Provide the (X, Y) coordinate of the cell's center where the given text is located.  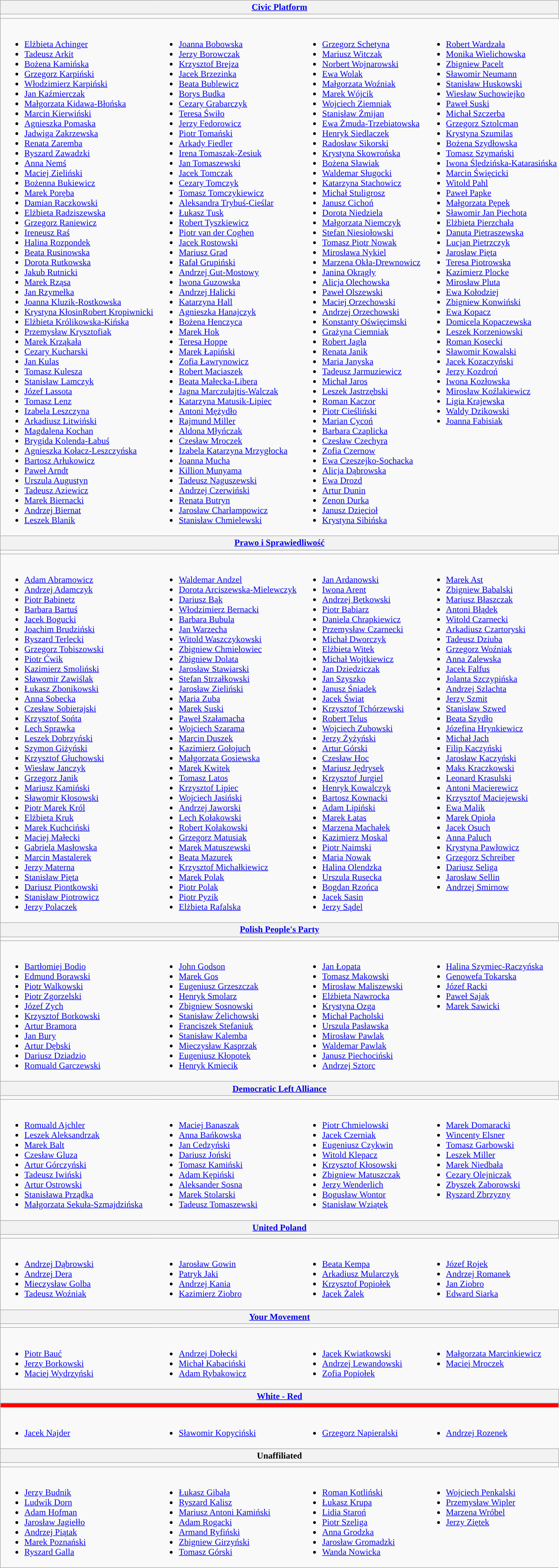
Łukasz GibałaRyszard KaliszMariusz Antoni KamińskiAdam RogackiArmand RyfińskiZbigniew GirzyńskiTomasz Górski (227, 1517)
Prawo i Sprawiedliwość (279, 543)
Sławomir Kopyciński (227, 1428)
Maciej BanaszakAnna BańkowskaJan CedzyńskiDariusz JońskiTomasz KamińskiAdam KępińskiAleksander SosnaMarek StolarskiTadeusz Tomaszewski (227, 1160)
Halina Szymiec-RaczyńskaGenowefa TokarskaJózef RackiPaweł SajakMarek Sawicki (490, 1011)
Piotr BaućJerzy BorkowskiMaciej Wydrzyński (78, 1358)
Jarosław GowinPatryk JakiAndrzej KaniaKazimierz Ziobro (227, 1274)
Małgorzata MarcinkiewiczMaciej Mroczek (490, 1358)
Józef RojekAndrzej RomanekJan ZiobroEdward Siarka (490, 1274)
United Poland (279, 1227)
Democratic Left Alliance (279, 1088)
Your Movement (279, 1317)
Andrzej Rozenek (490, 1428)
Jerzy BudnikLudwik DornAdam HofmanJarosław JagiełłoAndrzej PiątakMarek PoznańskiRyszard Galla (78, 1517)
Wojciech PenkalskiPrzemysław WiplerMarzena WróbelJerzy Ziętek (490, 1517)
Roman KotlińskiŁukasz KrupaLidia StarońPiotr SzeligaAnna GrodzkaJarosław GromadzkiWanda Nowicka (360, 1517)
Civic Platform (279, 7)
Jacek Najder (78, 1428)
Andrzej DąbrowskiAndrzej DeraMieczysław GolbaTadeusz Woźniak (78, 1274)
Marek DomarackiWincenty ElsnerTomasz GarbowskiLeszek MillerMarek NiedbałaCezary OlejniczakZbyszek ZaborowskiRyszard Zbrzyzny (490, 1160)
Grzegorz Napieralski (360, 1428)
White - Red (279, 1396)
Jacek KwiatkowskiAndrzej LewandowskiZofia Popiołek (360, 1358)
Andrzej DołeckiMichał KabacińskiAdam Rybakowicz (227, 1358)
Beata KempaArkadiusz MularczykKrzysztof PopiołekJacek Żalek (360, 1274)
Polish People's Party (279, 930)
Unaffiliated (279, 1456)
Piotr ChmielowskiJacek CzerniakEugeniusz CzykwinWitold KlepaczKrzysztof KłosowskiZbigniew MatuszczakJerzy WenderlichBogusław WontorStanisław Wziątek (360, 1160)
